Capture the cell that displays the provided text and extract its [X, Y] central coordinate. 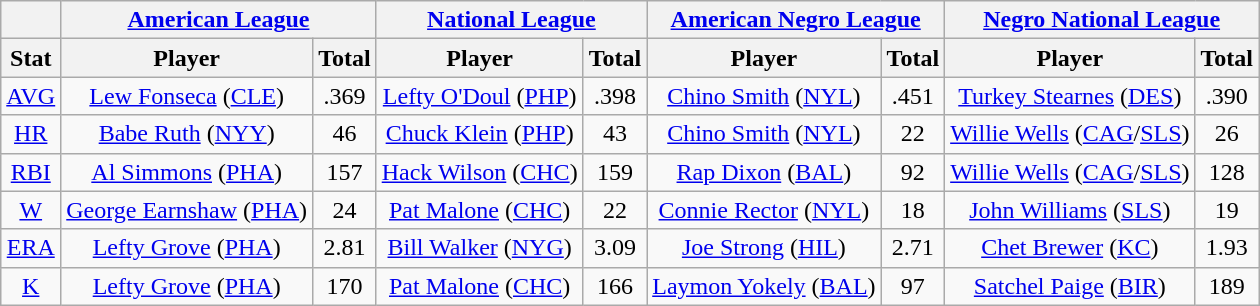
American League [218, 20]
Connie Rector (NYL) [764, 210]
Stat [31, 58]
92 [913, 172]
157 [345, 172]
National League [512, 20]
ERA [31, 248]
Bill Walker (NYG) [480, 248]
Lew Fonseca (CLE) [187, 96]
159 [615, 172]
3.09 [615, 248]
24 [345, 210]
Hack Wilson (CHC) [480, 172]
.451 [913, 96]
Negro National League [1102, 20]
John Williams (SLS) [1070, 210]
46 [345, 134]
American Negro League [796, 20]
2.81 [345, 248]
26 [1227, 134]
.369 [345, 96]
128 [1227, 172]
43 [615, 134]
Rap Dixon (BAL) [764, 172]
18 [913, 210]
Laymon Yokely (BAL) [764, 286]
.390 [1227, 96]
Lefty O'Doul (PHP) [480, 96]
K [31, 286]
HR [31, 134]
Joe Strong (HIL) [764, 248]
170 [345, 286]
Satchel Paige (BIR) [1070, 286]
2.71 [913, 248]
.398 [615, 96]
166 [615, 286]
W [31, 210]
1.93 [1227, 248]
George Earnshaw (PHA) [187, 210]
19 [1227, 210]
97 [913, 286]
Turkey Stearnes (DES) [1070, 96]
RBI [31, 172]
Al Simmons (PHA) [187, 172]
Chet Brewer (KC) [1070, 248]
Chuck Klein (PHP) [480, 134]
189 [1227, 286]
Babe Ruth (NYY) [187, 134]
AVG [31, 96]
